Return the [X, Y] coordinate for the center point of the cell that contains the specified text.  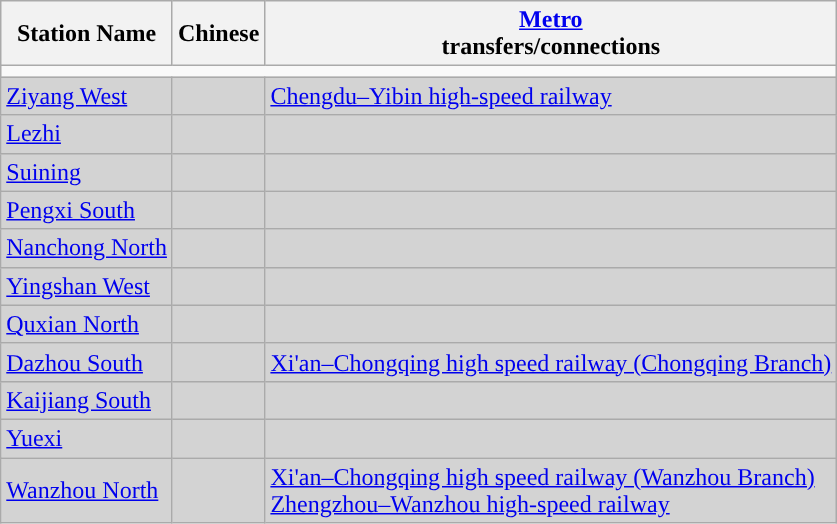
Yingshan West [87, 286]
Pengxi South [87, 210]
Chinese [218, 34]
Ziyang West [87, 96]
Station Name [87, 34]
Metrotransfers/connections [551, 34]
Xi'an–Chongqing high speed railway (Wanzhou Branch)Zhengzhou–Wanzhou high-speed railway [551, 490]
Suining [87, 172]
Chengdu–Yibin high-speed railway [551, 96]
Xi'an–Chongqing high speed railway (Chongqing Branch) [551, 362]
Quxian North [87, 324]
Kaijiang South [87, 400]
Lezhi [87, 134]
Dazhou South [87, 362]
Yuexi [87, 438]
Wanzhou North [87, 490]
Nanchong North [87, 248]
